Pinpoint the cell where the given text exists, returning its (x, y) midpoint coordinate. 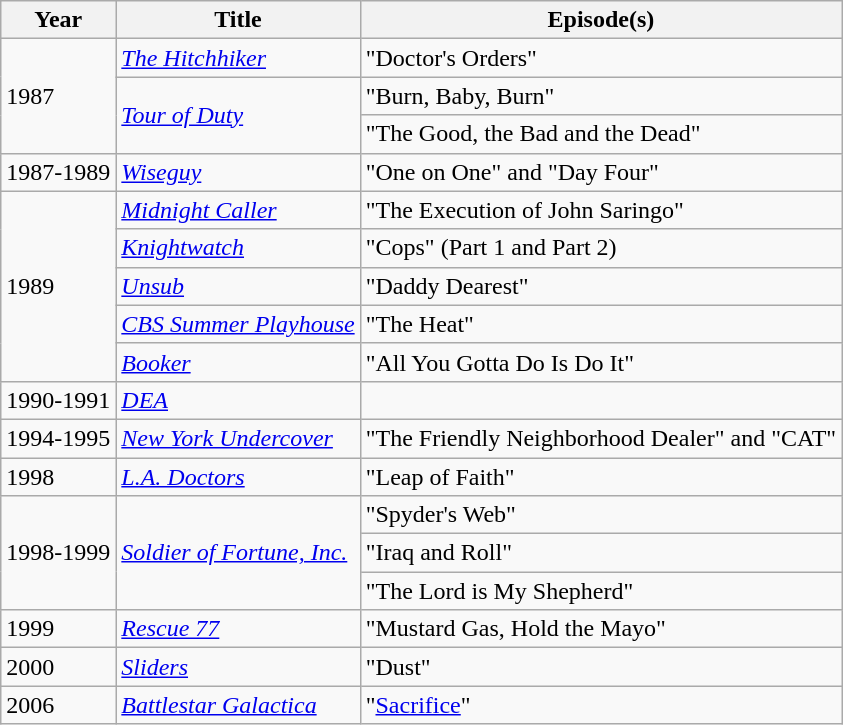
"Burn, Baby, Burn" (600, 96)
"The Lord is My Shepherd" (600, 591)
Unsub (238, 286)
Sliders (238, 667)
2000 (58, 667)
DEA (238, 400)
Midnight Caller (238, 210)
New York Undercover (238, 438)
2006 (58, 705)
CBS Summer Playhouse (238, 324)
Battlestar Galactica (238, 705)
"The Heat" (600, 324)
"Daddy Dearest" (600, 286)
Episode(s) (600, 20)
"Mustard Gas, Hold the Mayo" (600, 629)
Tour of Duty (238, 115)
1999 (58, 629)
"Dust" (600, 667)
"Doctor's Orders" (600, 58)
Rescue 77 (238, 629)
L.A. Doctors (238, 477)
1989 (58, 286)
"The Friendly Neighborhood Dealer" and "CAT" (600, 438)
"All You Gotta Do Is Do It" (600, 362)
Title (238, 20)
"Sacrifice" (600, 705)
"Iraq and Roll" (600, 553)
1998-1999 (58, 553)
1987-1989 (58, 172)
"Cops" (Part 1 and Part 2) (600, 248)
1994-1995 (58, 438)
"Spyder's Web" (600, 515)
"The Execution of John Saringo" (600, 210)
The Hitchhiker (238, 58)
"Leap of Faith" (600, 477)
"One on One" and "Day Four" (600, 172)
Booker (238, 362)
Soldier of Fortune, Inc. (238, 553)
1998 (58, 477)
Knightwatch (238, 248)
1990-1991 (58, 400)
1987 (58, 96)
Wiseguy (238, 172)
"The Good, the Bad and the Dead" (600, 134)
Year (58, 20)
